Determine the (x, y) coordinate at the center of the cell enclosing the given text.  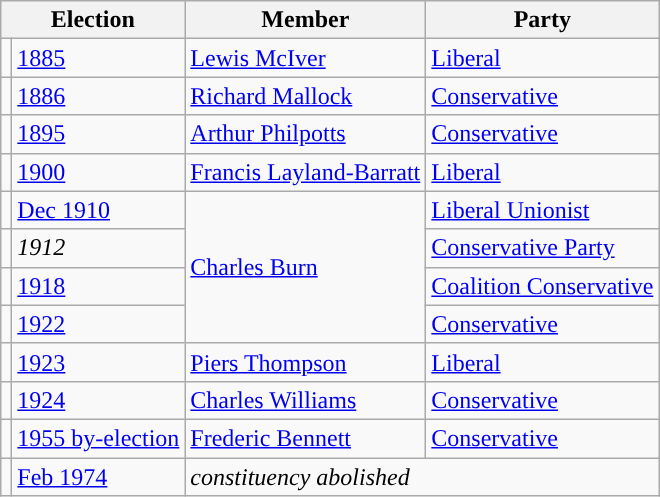
Coalition Conservative (542, 286)
Liberal Unionist (542, 210)
1895 (98, 134)
1885 (98, 58)
Party (542, 20)
Richard Mallock (306, 96)
1924 (98, 400)
Francis Layland-Barratt (306, 172)
Conservative Party (542, 248)
Charles Burn (306, 267)
1922 (98, 324)
Dec 1910 (98, 210)
Lewis McIver (306, 58)
1886 (98, 96)
Frederic Bennett (306, 438)
constituency abolished (422, 477)
Election (93, 20)
1955 by-election (98, 438)
Charles Williams (306, 400)
Member (306, 20)
1918 (98, 286)
1900 (98, 172)
Arthur Philpotts (306, 134)
1923 (98, 362)
Feb 1974 (98, 477)
1912 (98, 248)
Piers Thompson (306, 362)
